Detect which cell encompasses the target text, then output its (x, y) center coordinate. 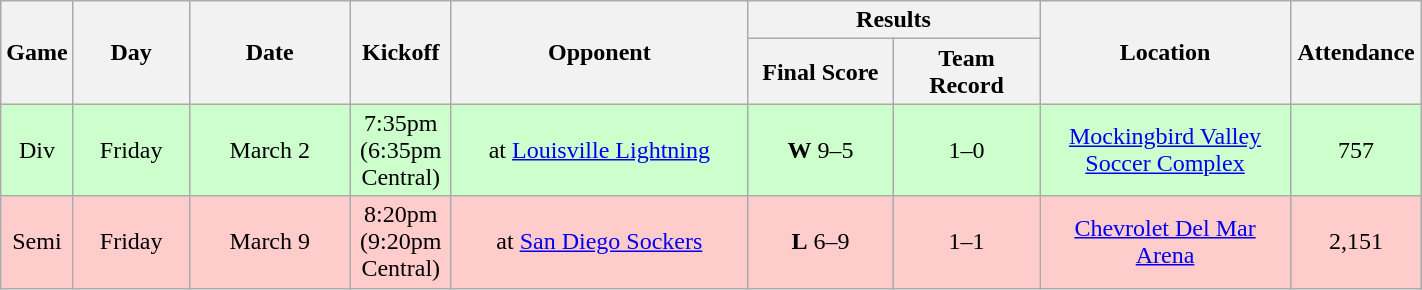
Chevrolet Del Mar Arena (1166, 242)
at San Diego Sockers (599, 242)
7:35pm(6:35pm Central) (400, 150)
757 (1356, 150)
Date (270, 52)
Attendance (1356, 52)
1–1 (966, 242)
8:20pm(9:20pm Central) (400, 242)
Final Score (820, 72)
W 9–5 (820, 150)
Div (37, 150)
Game (37, 52)
Kickoff (400, 52)
Mockingbird Valley Soccer Complex (1166, 150)
2,151 (1356, 242)
at Louisville Lightning (599, 150)
Opponent (599, 52)
Day (131, 52)
1–0 (966, 150)
Location (1166, 52)
Team Record (966, 72)
March 9 (270, 242)
March 2 (270, 150)
Results (893, 20)
Semi (37, 242)
L 6–9 (820, 242)
